For the text-containing cell, return its midpoint in (X, Y) coordinate format. 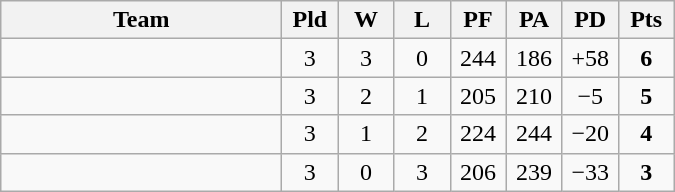
−20 (590, 134)
L (422, 20)
6 (646, 58)
Pld (310, 20)
206 (478, 172)
210 (534, 96)
−33 (590, 172)
PA (534, 20)
4 (646, 134)
Team (142, 20)
Pts (646, 20)
−5 (590, 96)
186 (534, 58)
5 (646, 96)
239 (534, 172)
PF (478, 20)
W (366, 20)
PD (590, 20)
+58 (590, 58)
224 (478, 134)
205 (478, 96)
